For the text-containing cell, return its midpoint in (x, y) coordinate format. 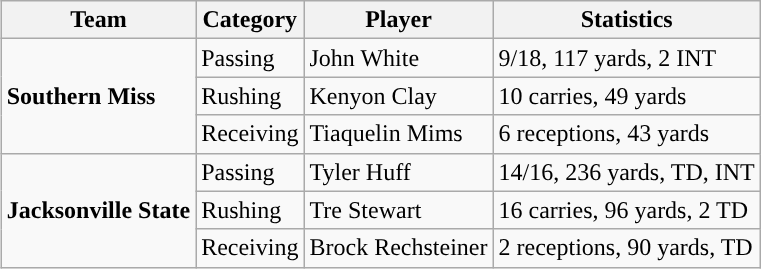
Tyler Huff (398, 172)
Team (98, 20)
Southern Miss (98, 96)
Statistics (626, 20)
Category (250, 20)
10 carries, 49 yards (626, 96)
16 carries, 96 yards, 2 TD (626, 210)
Tiaquelin Mims (398, 134)
Jacksonville State (98, 210)
Brock Rechsteiner (398, 248)
Player (398, 20)
14/16, 236 yards, TD, INT (626, 172)
Kenyon Clay (398, 96)
John White (398, 58)
2 receptions, 90 yards, TD (626, 248)
Tre Stewart (398, 210)
6 receptions, 43 yards (626, 134)
9/18, 117 yards, 2 INT (626, 58)
